Pinpoint the cell where the given text exists, returning its (X, Y) midpoint coordinate. 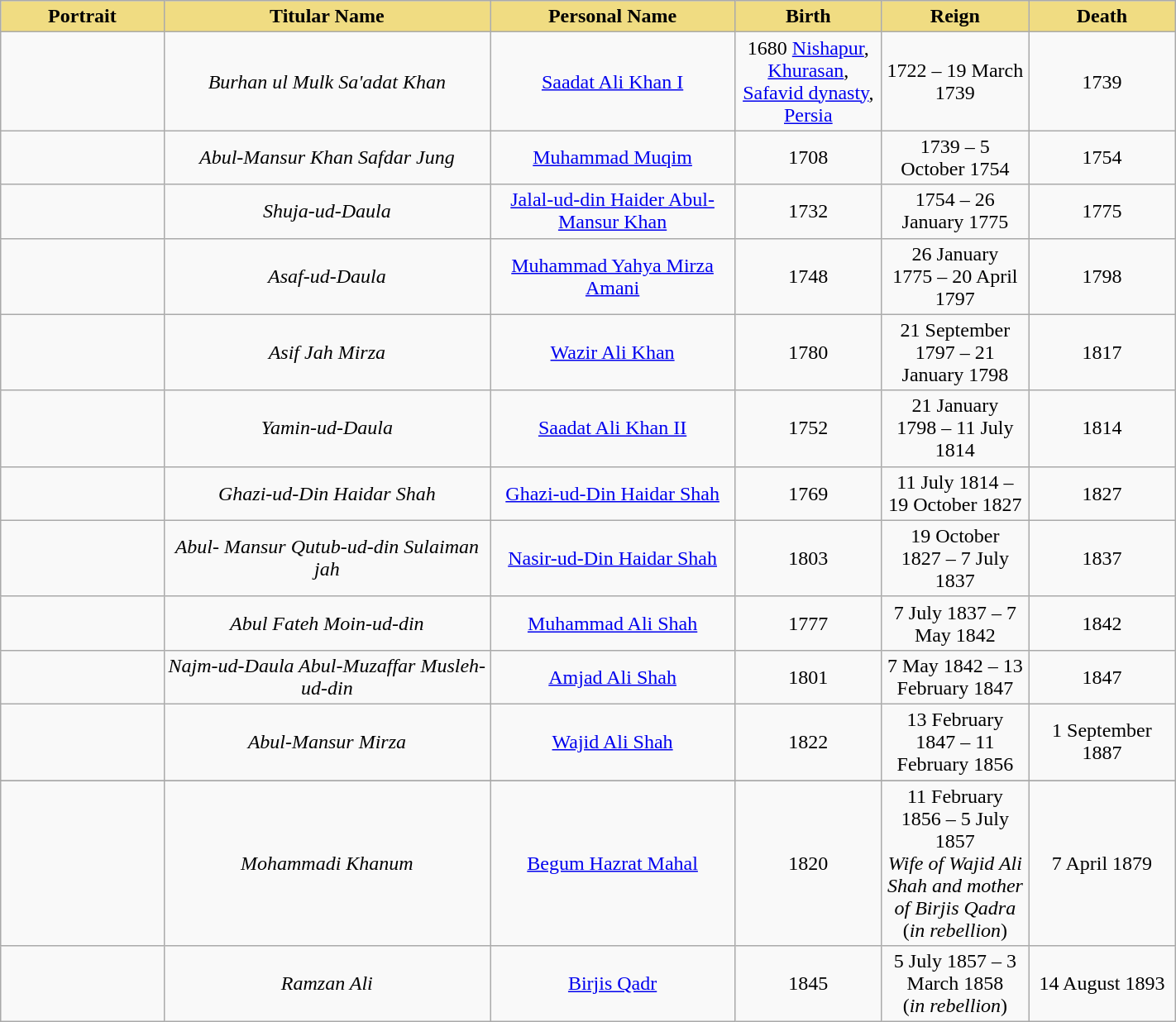
1780 (809, 352)
5 July 1857 – 3 March 1858(in rebellion) (955, 984)
Reign (955, 17)
Abul- Mansur Qutub-ud-din Sulaiman jah (327, 558)
7 May 1842 – 13 February 1847 (955, 676)
1754 – 26 January 1775 (955, 212)
Personal Name (613, 17)
1748 (809, 276)
Wazir Ali Khan (613, 352)
Muhammad Muqim (613, 157)
Amjad Ali Shah (613, 676)
1803 (809, 558)
1777 (809, 623)
1722 – 19 March 1739 (955, 81)
1822 (809, 742)
1842 (1102, 623)
26 January 1775 – 20 April 1797 (955, 276)
Asif Jah Mirza (327, 352)
1680 Nishapur, Khurasan, Safavid dynasty, Persia (809, 81)
Abul-Mansur Mirza (327, 742)
1 September 1887 (1102, 742)
1708 (809, 157)
1775 (1102, 212)
Titular Name (327, 17)
1817 (1102, 352)
21 September 1797 – 21 January 1798 (955, 352)
Muhammad Ali Shah (613, 623)
Nasir-ud-Din Haidar Shah (613, 558)
Begum Hazrat Mahal (613, 863)
Najm-ud-Daula Abul-Muzaffar Musleh-ud-din (327, 676)
Jalal-ud-din Haider Abul-Mansur Khan (613, 212)
Saadat Ali Khan II (613, 428)
19 October 1827 – 7 July 1837 (955, 558)
11 July 1814 – 19 October 1827 (955, 493)
Ramzan Ali (327, 984)
1845 (809, 984)
1739 (1102, 81)
Abul-Mansur Khan Safdar Jung (327, 157)
1827 (1102, 493)
1801 (809, 676)
Abul Fateh Moin-ud-din (327, 623)
Wajid Ali Shah (613, 742)
1739 – 5 October 1754 (955, 157)
14 August 1893 (1102, 984)
1754 (1102, 157)
11 February 1856 – 5 July 1857 Wife of Wajid Ali Shah and mother of Birjis Qadra (in rebellion) (955, 863)
1837 (1102, 558)
Muhammad Yahya Mirza Amani (613, 276)
1820 (809, 863)
1752 (809, 428)
Portrait (83, 17)
7 July 1837 – 7 May 1842 (955, 623)
1798 (1102, 276)
Asaf-ud-Daula (327, 276)
13 February 1847 – 11 February 1856 (955, 742)
Shuja-ud-Daula (327, 212)
Burhan ul Mulk Sa'adat Khan (327, 81)
1847 (1102, 676)
1814 (1102, 428)
Yamin-ud-Daula (327, 428)
7 April 1879 (1102, 863)
Mohammadi Khanum (327, 863)
1769 (809, 493)
Birth (809, 17)
Saadat Ali Khan I (613, 81)
21 January 1798 – 11 July 1814 (955, 428)
Death (1102, 17)
1732 (809, 212)
Birjis Qadr (613, 984)
